Determine the (x, y) coordinate at the center of the cell enclosing the given text.  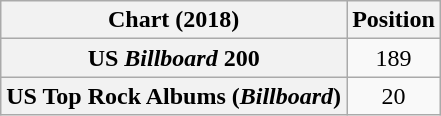
US Top Rock Albums (Billboard) (174, 96)
189 (394, 58)
Position (394, 20)
Chart (2018) (174, 20)
US Billboard 200 (174, 58)
20 (394, 96)
